Identify which cell holds the provided text, then report its [X, Y] central coordinate. 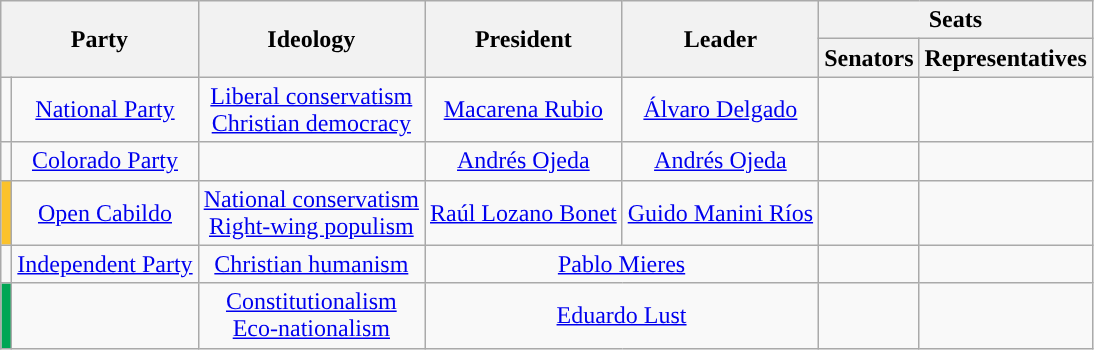
Macarena Rubio [523, 110]
ConstitutionalismEco-nationalism [311, 316]
Christian humanism [311, 264]
Ideology [311, 39]
National conservatismRight-wing populism [311, 212]
Open Cabildo [105, 212]
National Party [105, 110]
Liberal conservatismChristian democracy [311, 110]
Eduardo Lust [621, 316]
Colorado Party [105, 161]
Senators [869, 58]
Raúl Lozano Bonet [523, 212]
President [523, 39]
Leader [720, 39]
Seats [956, 20]
Guido Manini Ríos [720, 212]
Party [100, 39]
Pablo Mieres [621, 264]
Representatives [1006, 58]
Álvaro Delgado [720, 110]
Independent Party [105, 264]
